Detect which cell encompasses the target text, then output its (X, Y) center coordinate. 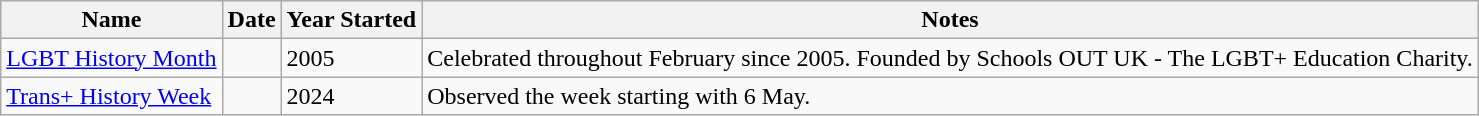
Year Started (352, 20)
Celebrated throughout February since 2005. Founded by Schools OUT UK - The LGBT+ Education Charity. (950, 58)
2024 (352, 96)
Name (112, 20)
Date (252, 20)
Trans+ History Week (112, 96)
Observed the week starting with 6 May. (950, 96)
LGBT History Month (112, 58)
Notes (950, 20)
2005 (352, 58)
